Pinpoint the cell where the given text exists, returning its (X, Y) midpoint coordinate. 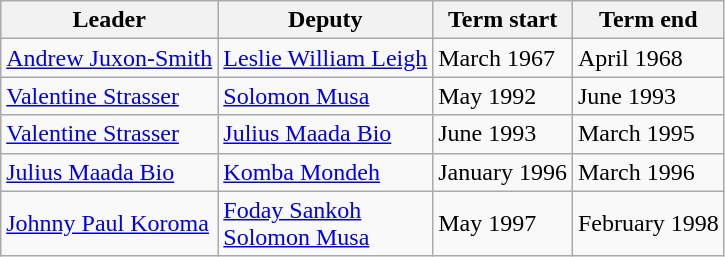
Solomon Musa (326, 96)
May 1997 (503, 224)
Komba Mondeh (326, 172)
Term start (503, 20)
February 1998 (648, 224)
May 1992 (503, 96)
Leader (110, 20)
Foday SankohSolomon Musa (326, 224)
Term end (648, 20)
Deputy (326, 20)
January 1996 (503, 172)
March 1996 (648, 172)
Andrew Juxon-Smith (110, 58)
Leslie William Leigh (326, 58)
Johnny Paul Koroma (110, 224)
March 1995 (648, 134)
March 1967 (503, 58)
April 1968 (648, 58)
